For the text-containing cell, return its midpoint in (X, Y) coordinate format. 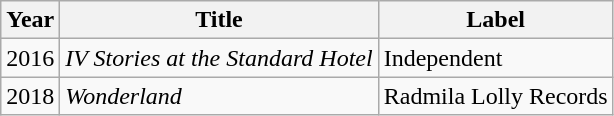
2018 (30, 96)
Label (496, 20)
Independent (496, 58)
Wonderland (219, 96)
IV Stories at the Standard Hotel (219, 58)
2016 (30, 58)
Year (30, 20)
Radmila Lolly Records (496, 96)
Title (219, 20)
